Provide the [x, y] coordinate of the cell's center where the given text is located.  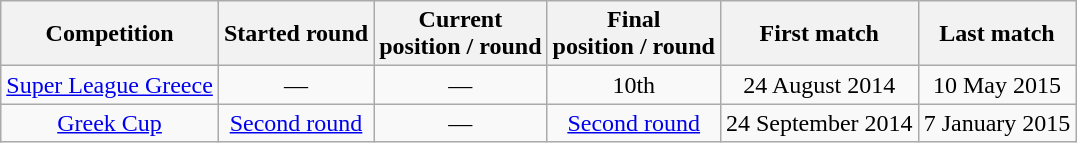
Greek Cup [110, 123]
Super League Greece [110, 85]
7 January 2015 [997, 123]
First match [819, 34]
10th [634, 85]
24 August 2014 [819, 85]
10 May 2015 [997, 85]
Finalposition / round [634, 34]
Currentposition / round [460, 34]
Started round [296, 34]
Last match [997, 34]
Competition [110, 34]
24 September 2014 [819, 123]
